Search for the cell housing the specified text and yield its (X, Y) center coordinate. 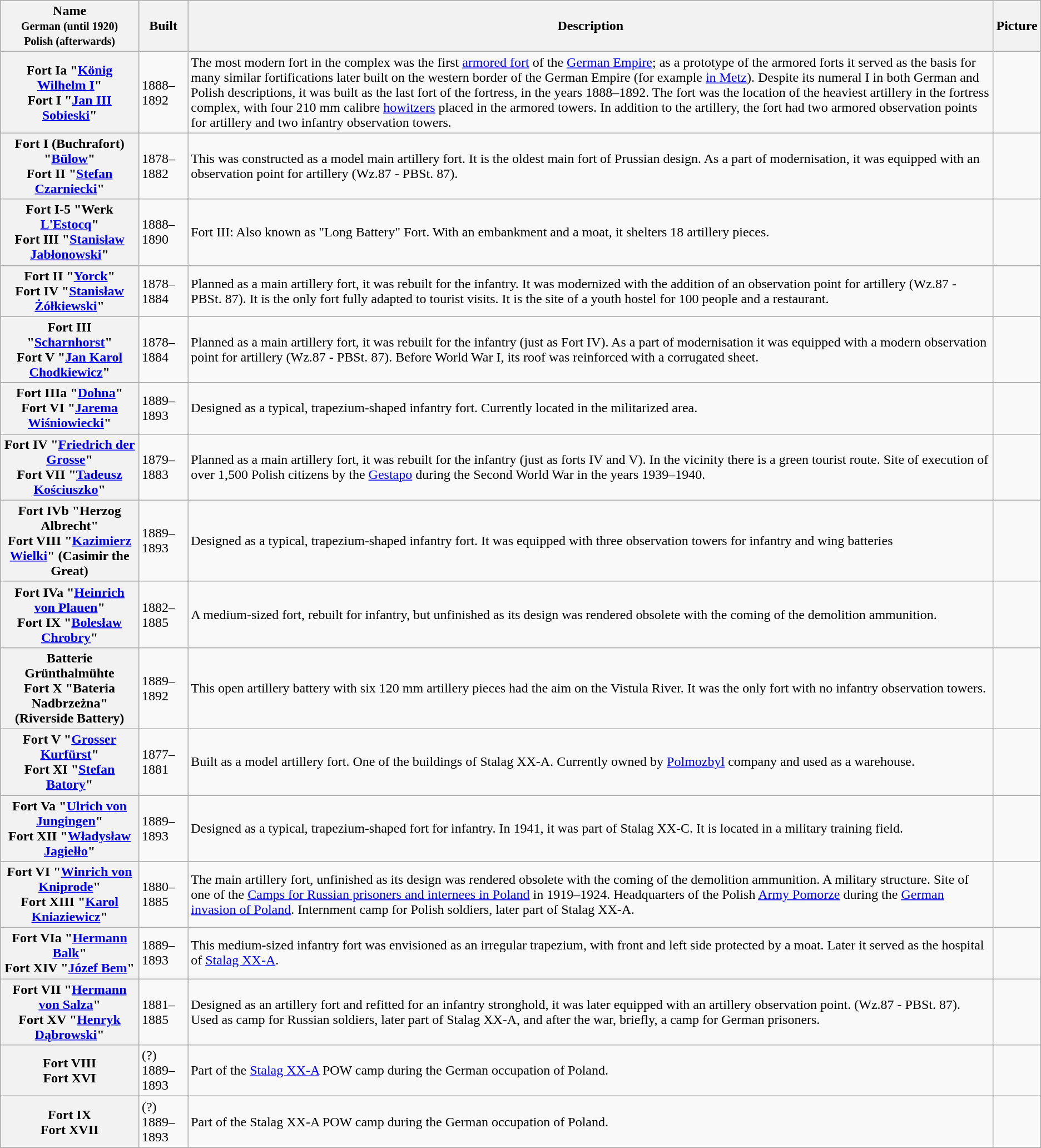
Fort I (Buchrafort) "Bülow"Fort II "Stefan Czarniecki" (70, 166)
1889–1892 (163, 688)
Fort IVa "Heinrich von Plauen"Fort IX "Bolesław Chrobry" (70, 614)
Designed as a typical, trapezium-shaped fort for infantry. In 1941, it was part of Stalag XX-C. It is located in a military training field. (591, 829)
1888–1890 (163, 232)
A medium-sized fort, rebuilt for infantry, but unfinished as its design was rendered obsolete with the coming of the demolition ammunition. (591, 614)
Fort IXFort XVII (70, 1122)
Fort IV "Friedrich der Grosse"Fort VII "Tadeusz Kościuszko" (70, 467)
Built (163, 26)
Built as a model artillery fort. One of the buildings of Stalag XX-A. Currently owned by Polmozbyl company and used as a warehouse. (591, 762)
NameGerman (until 1920)Polish (afterwards) (70, 26)
Fort VIIIFort XVI (70, 1071)
1878–1882 (163, 166)
Description (591, 26)
Fort IIIa "Dohna"Fort VI "Jarema Wiśniowiecki" (70, 408)
Designed as a typical, trapezium-shaped infantry fort. It was equipped with three observation towers for infantry and wing batteries (591, 541)
1879–1883 (163, 467)
1881–1885 (163, 1012)
1888–1892 (163, 92)
Fort VII "Hermann von Salza"Fort XV "Henryk Dąbrowski" (70, 1012)
Picture (1017, 26)
Fort Va "Ulrich von Jungingen"Fort XII "Władysław Jagiełło" (70, 829)
Fort IVb "Herzog Albrecht"Fort VIII "Kazimierz Wielki" (Casimir the Great) (70, 541)
Designed as a typical, trapezium-shaped infantry fort. Currently located in the militarized area. (591, 408)
1877–1881 (163, 762)
Fort III: Also known as "Long Battery" Fort. With an embankment and a moat, it shelters 18 artillery pieces. (591, 232)
Fort II "Yorck"Fort IV "Stanisław Żółkiewski" (70, 291)
Fort III "Scharnhorst"Fort V "Jan Karol Chodkiewicz" (70, 349)
Batterie GrünthalmühteFort X "Bateria Nadbrzeżna" (Riverside Battery) (70, 688)
Fort Ia "König Wilhelm I"Fort I "Jan III Sobieski" (70, 92)
Fort VIa "Hermann Balk"Fort XIV "Józef Bem" (70, 953)
Fort VI "Winrich von Kniprode"Fort XIII "Karol Kniaziewicz" (70, 894)
1880–1885 (163, 894)
1882–1885 (163, 614)
Fort I-5 "Werk L'Estocq"Fort III "Stanisław Jabłonowski" (70, 232)
Fort V "Grosser Kurfürst"Fort XI "Stefan Batory" (70, 762)
